Determine the [X, Y] coordinate at the center of the cell enclosing the given text.  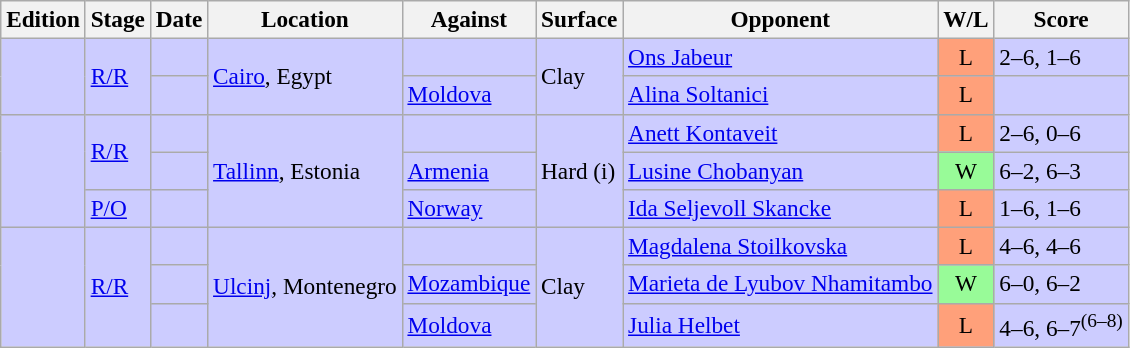
6–0, 6–2 [1061, 284]
Against [469, 19]
Ida Seljevoll Skancke [780, 208]
Lusine Chobanyan [780, 170]
Ulcinj, Montenegro [305, 287]
W/L [966, 19]
Magdalena Stoilkovska [780, 246]
Opponent [780, 19]
Julia Helbet [780, 325]
2–6, 1–6 [1061, 57]
Anett Kontaveit [780, 133]
Marieta de Lyubov Nhamitambo [780, 284]
Alina Soltanici [780, 95]
Norway [469, 208]
Surface [580, 19]
Date [178, 19]
Edition [44, 19]
Location [305, 19]
Armenia [469, 170]
4–6, 4–6 [1061, 246]
Score [1061, 19]
Mozambique [469, 284]
4–6, 6–7(6–8) [1061, 325]
Cairo, Egypt [305, 76]
Tallinn, Estonia [305, 170]
1–6, 1–6 [1061, 208]
Stage [118, 19]
Ons Jabeur [780, 57]
6–2, 6–3 [1061, 170]
Hard (i) [580, 170]
P/O [118, 208]
2–6, 0–6 [1061, 133]
